Pinpoint the cell where the given text exists, returning its [X, Y] midpoint coordinate. 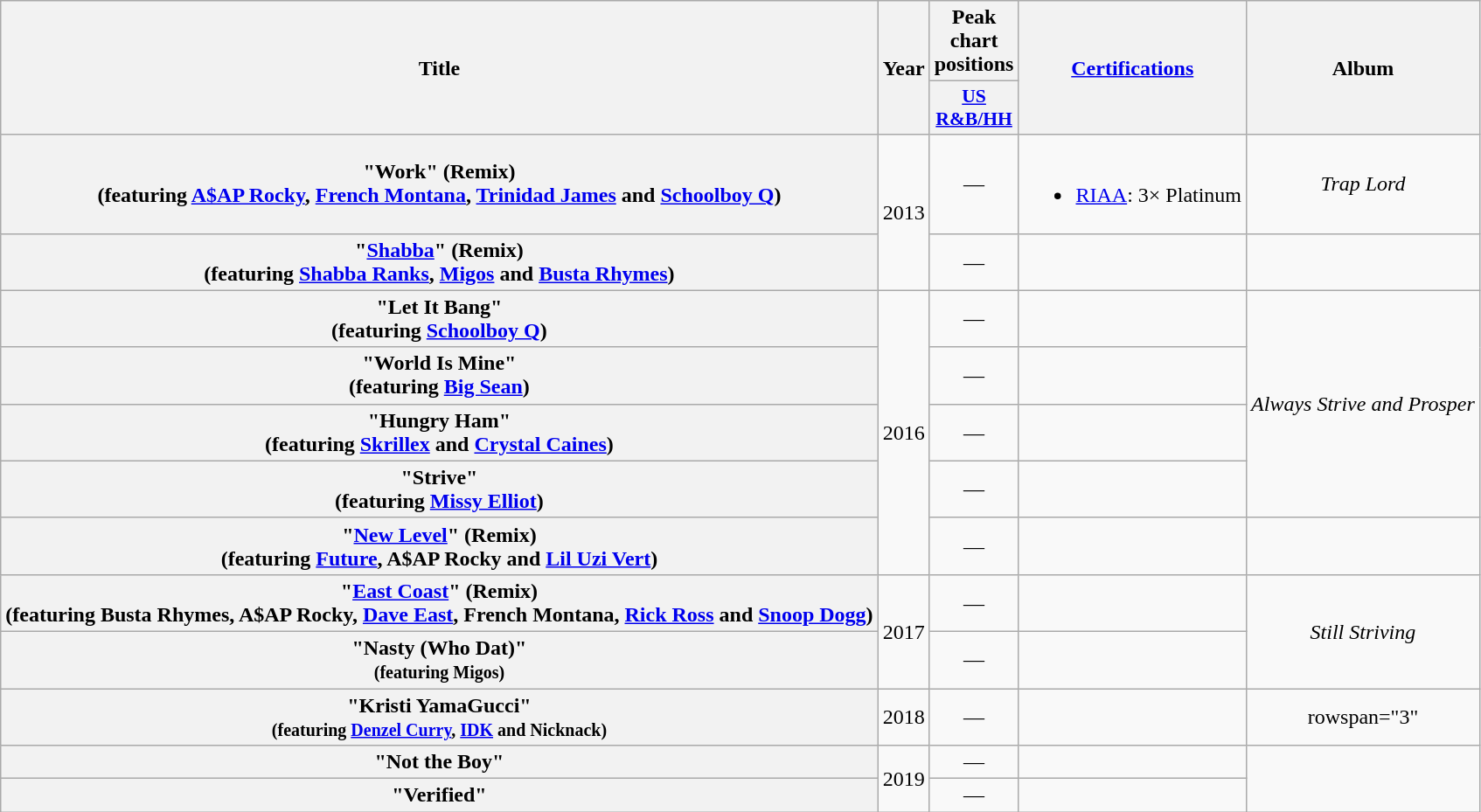
RIAA: 3× Platinum [1133, 184]
rowspan="3" [1364, 717]
"New Level" (Remix)(featuring Future, A$AP Rocky and Lil Uzi Vert) [439, 545]
Certifications [1133, 68]
"Kristi YamaGucci"(featuring Denzel Curry, IDK and Nicknack) [439, 717]
Peak chart positions [974, 41]
2017 [904, 631]
"Hungry Ham" (featuring Skrillex and Crystal Caines) [439, 432]
"Strive" (featuring Missy Elliot) [439, 489]
Trap Lord [1364, 184]
2013 [904, 212]
2016 [904, 432]
Always Strive and Prosper [1364, 404]
"East Coast" (Remix)(featuring Busta Rhymes, A$AP Rocky, Dave East, French Montana, Rick Ross and Snoop Dogg) [439, 603]
"Work" (Remix)(featuring A$AP Rocky, French Montana, Trinidad James and Schoolboy Q) [439, 184]
Still Striving [1364, 631]
Title [439, 68]
"World Is Mine" (featuring Big Sean) [439, 376]
Year [904, 68]
USR&B/HH [974, 108]
"Let It Bang"(featuring Schoolboy Q) [439, 318]
"Nasty (Who Dat)"(featuring Migos) [439, 659]
"Verified" [439, 795]
"Shabba" (Remix)(featuring Shabba Ranks, Migos and Busta Rhymes) [439, 262]
Album [1364, 68]
2019 [904, 779]
2018 [904, 717]
"Not the Boy" [439, 762]
